Scan for the cell matching the given text and deliver its [x, y] coordinate at center. 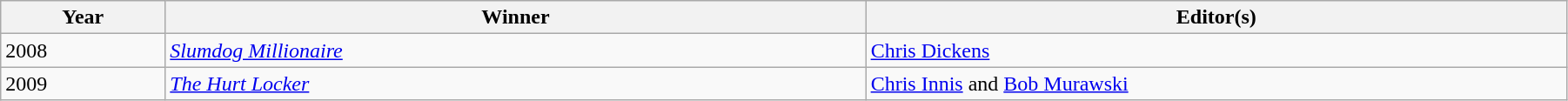
Year [84, 17]
Slumdog Millionaire [515, 50]
2009 [84, 84]
2008 [84, 50]
The Hurt Locker [515, 84]
Editor(s) [1216, 17]
Winner [515, 17]
Chris Innis and Bob Murawski [1216, 84]
Chris Dickens [1216, 50]
